For the text-containing cell, return its midpoint in (x, y) coordinate format. 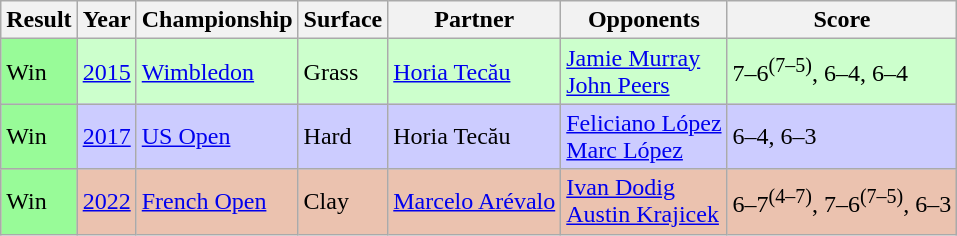
Championship (217, 20)
French Open (217, 202)
Feliciano López Marc López (644, 136)
Wimbledon (217, 72)
2015 (106, 72)
6–7(4–7), 7–6(7–5), 6–3 (842, 202)
Grass (343, 72)
6–4, 6–3 (842, 136)
Year (106, 20)
Surface (343, 20)
Score (842, 20)
7–6(7–5), 6–4, 6–4 (842, 72)
US Open (217, 136)
Jamie Murray John Peers (644, 72)
Opponents (644, 20)
Marcelo Arévalo (474, 202)
Partner (474, 20)
Ivan Dodig Austin Krajicek (644, 202)
Clay (343, 202)
Hard (343, 136)
2017 (106, 136)
2022 (106, 202)
Result (39, 20)
